Capture the cell that displays the provided text and extract its [x, y] central coordinate. 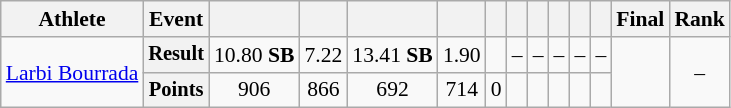
Athlete [72, 19]
Result [176, 55]
10.80 SB [254, 55]
906 [254, 90]
Larbi Bourrada [72, 72]
Points [176, 90]
Rank [700, 19]
714 [462, 90]
Event [176, 19]
13.41 SB [392, 55]
1.90 [462, 55]
Final [640, 19]
692 [392, 90]
7.22 [323, 55]
0 [496, 90]
866 [323, 90]
